Capture the cell that displays the provided text and extract its (X, Y) central coordinate. 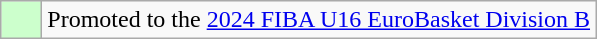
Promoted to the 2024 FIBA U16 EuroBasket Division B (319, 20)
